Detect which cell encompasses the target text, then output its (x, y) center coordinate. 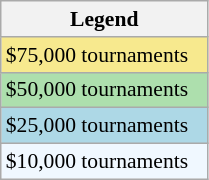
$75,000 tournaments (104, 55)
Legend (104, 19)
$10,000 tournaments (104, 162)
$25,000 tournaments (104, 126)
$50,000 tournaments (104, 90)
